Search for the cell housing the specified text and yield its [x, y] center coordinate. 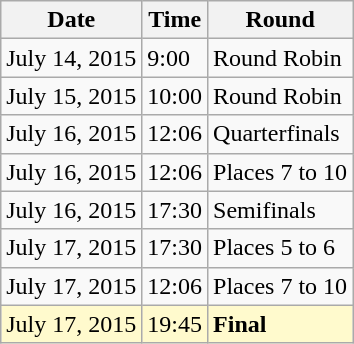
July 15, 2015 [72, 96]
Date [72, 20]
19:45 [175, 324]
Final [280, 324]
July 14, 2015 [72, 58]
Quarterfinals [280, 134]
Time [175, 20]
Semifinals [280, 210]
Round [280, 20]
Places 5 to 6 [280, 248]
10:00 [175, 96]
9:00 [175, 58]
